Determine the [x, y] coordinate at the center of the cell enclosing the given text.  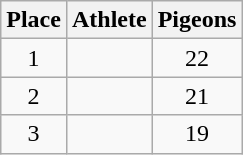
1 [34, 58]
Athlete [109, 20]
Pigeons [197, 20]
19 [197, 134]
22 [197, 58]
21 [197, 96]
Place [34, 20]
2 [34, 96]
3 [34, 134]
